Return [x, y] of the center of cell containing provided text 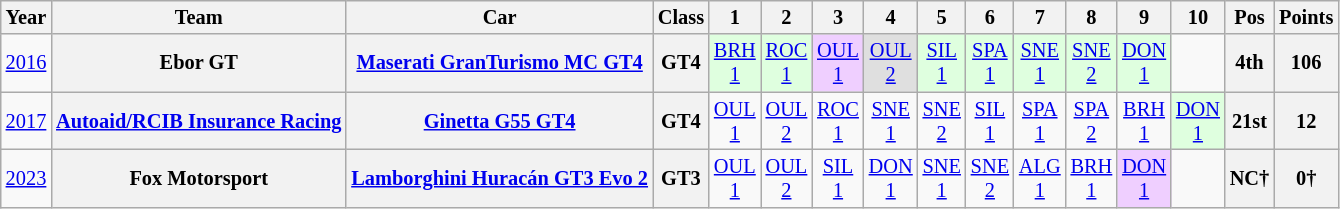
106 [1306, 63]
Car [500, 17]
3 [838, 17]
ALG1 [1040, 178]
4th [1250, 63]
2023 [26, 178]
4 [891, 17]
2017 [26, 121]
10 [1198, 17]
Class [681, 17]
2016 [26, 63]
Ginetta G55 GT4 [500, 121]
5 [942, 17]
Fox Motorsport [198, 178]
Ebor GT [198, 63]
Pos [1250, 17]
Maserati GranTurismo MC GT4 [500, 63]
Lamborghini Huracán GT3 Evo 2 [500, 178]
SPA2 [1092, 121]
9 [1144, 17]
NC† [1250, 178]
6 [990, 17]
Points [1306, 17]
12 [1306, 121]
0† [1306, 178]
8 [1092, 17]
Year [26, 17]
1 [735, 17]
21st [1250, 121]
Autoaid/RCIB Insurance Racing [198, 121]
Team [198, 17]
GT3 [681, 178]
2 [787, 17]
7 [1040, 17]
